Identify which cell holds the provided text, then report its [X, Y] central coordinate. 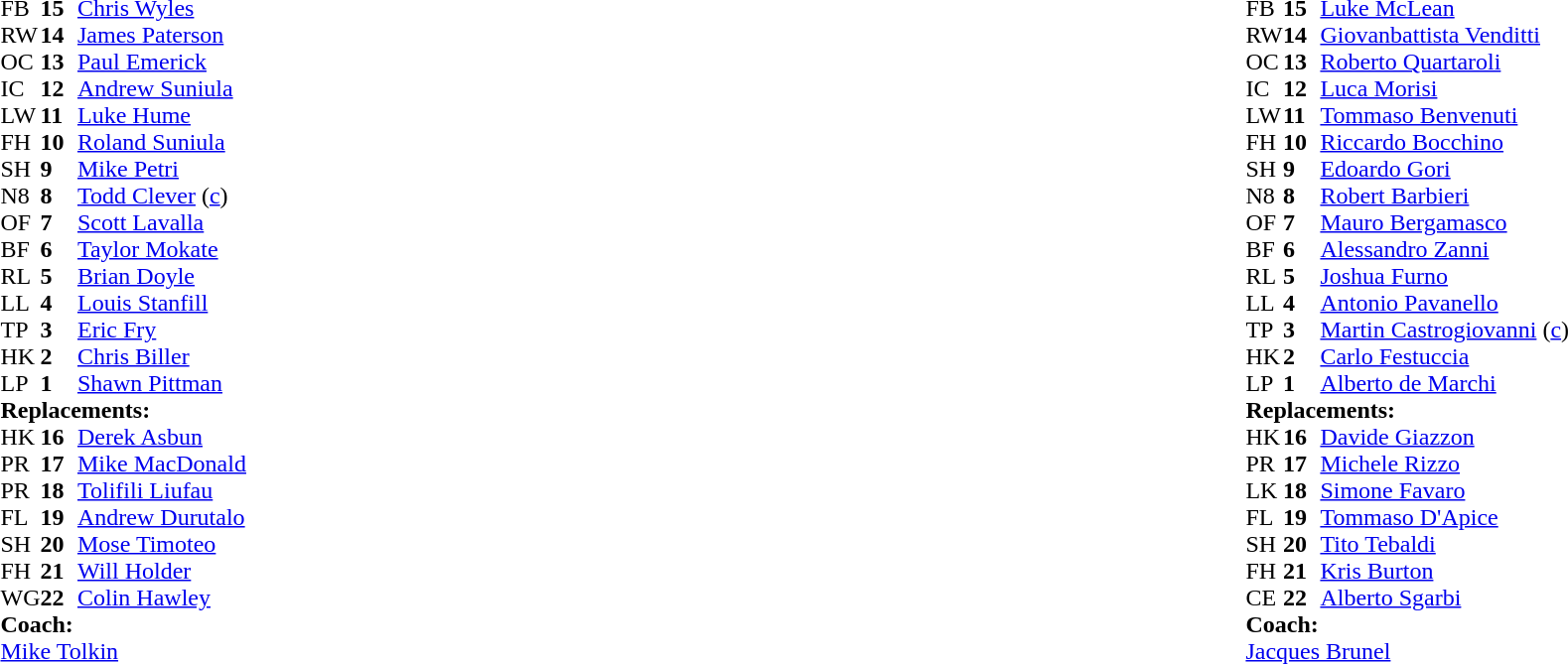
James Paterson [162, 36]
Mike MacDonald [162, 465]
Brian Doyle [162, 276]
Derek Asbun [162, 437]
Mike Petri [162, 169]
Tolifili Liufau [162, 490]
Luke Hume [162, 115]
LK [1264, 490]
Todd Clever (c) [162, 197]
WG [20, 598]
Andrew Durutalo [162, 518]
Roland Suniula [162, 143]
Replacements: [123, 411]
Taylor Mokate [162, 250]
Mose Timoteo [162, 544]
Andrew Suniula [162, 89]
Coach: [123, 625]
Shawn Pittman [162, 383]
Chris Biller [162, 357]
Mike Tolkin [123, 651]
Louis Stanfill [162, 304]
Scott Lavalla [162, 222]
Eric Fry [162, 330]
Paul Emerick [162, 62]
CE [1264, 598]
Will Holder [162, 572]
Colin Hawley [162, 598]
